Find where the given text appears and provide that cell's center as [X, Y] coordinate. 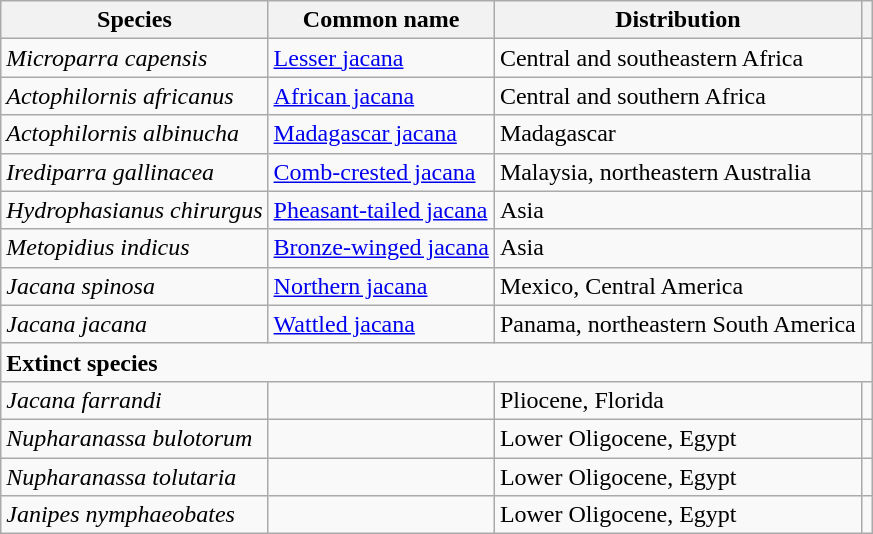
Hydrophasianus chirurgus [134, 210]
Metopidius indicus [134, 248]
Comb-crested jacana [381, 172]
Pheasant-tailed jacana [381, 210]
Wattled jacana [381, 324]
Irediparra gallinacea [134, 172]
Distribution [678, 20]
Species [134, 20]
Lesser jacana [381, 58]
Actophilornis africanus [134, 96]
African jacana [381, 96]
Jacana farrandi [134, 400]
Nupharanassa tolutaria [134, 477]
Jacana spinosa [134, 286]
Mexico, Central America [678, 286]
Panama, northeastern South America [678, 324]
Common name [381, 20]
Microparra capensis [134, 58]
Central and southeastern Africa [678, 58]
Madagascar jacana [381, 134]
Pliocene, Florida [678, 400]
Malaysia, northeastern Australia [678, 172]
Janipes nymphaeobates [134, 515]
Nupharanassa bulotorum [134, 438]
Central and southern Africa [678, 96]
Extinct species [437, 362]
Northern jacana [381, 286]
Actophilornis albinucha [134, 134]
Bronze-winged jacana [381, 248]
Madagascar [678, 134]
Jacana jacana [134, 324]
